Identify which cell holds the provided text, then report its (x, y) central coordinate. 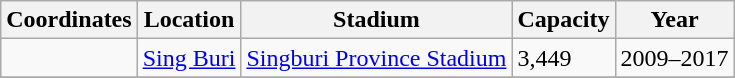
Sing Buri (189, 58)
Singburi Province Stadium (376, 58)
Coordinates (69, 20)
Capacity (564, 20)
Year (674, 20)
2009–2017 (674, 58)
Stadium (376, 20)
Location (189, 20)
3,449 (564, 58)
